From the cell containing the given text, extract its center point as [x, y] coordinate. 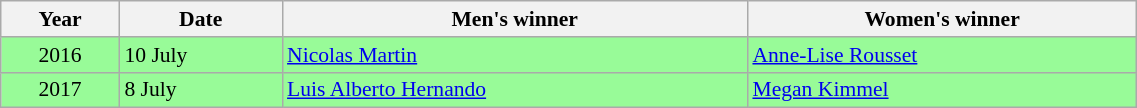
2017 [60, 90]
Anne-Lise Rousset [942, 55]
Date [200, 19]
Men's winner [514, 19]
2016 [60, 55]
8 July [200, 90]
Luis Alberto Hernando [514, 90]
Women's winner [942, 19]
10 July [200, 55]
Megan Kimmel [942, 90]
Year [60, 19]
Nicolas Martin [514, 55]
